Pinpoint the cell where the given text exists, returning its (x, y) midpoint coordinate. 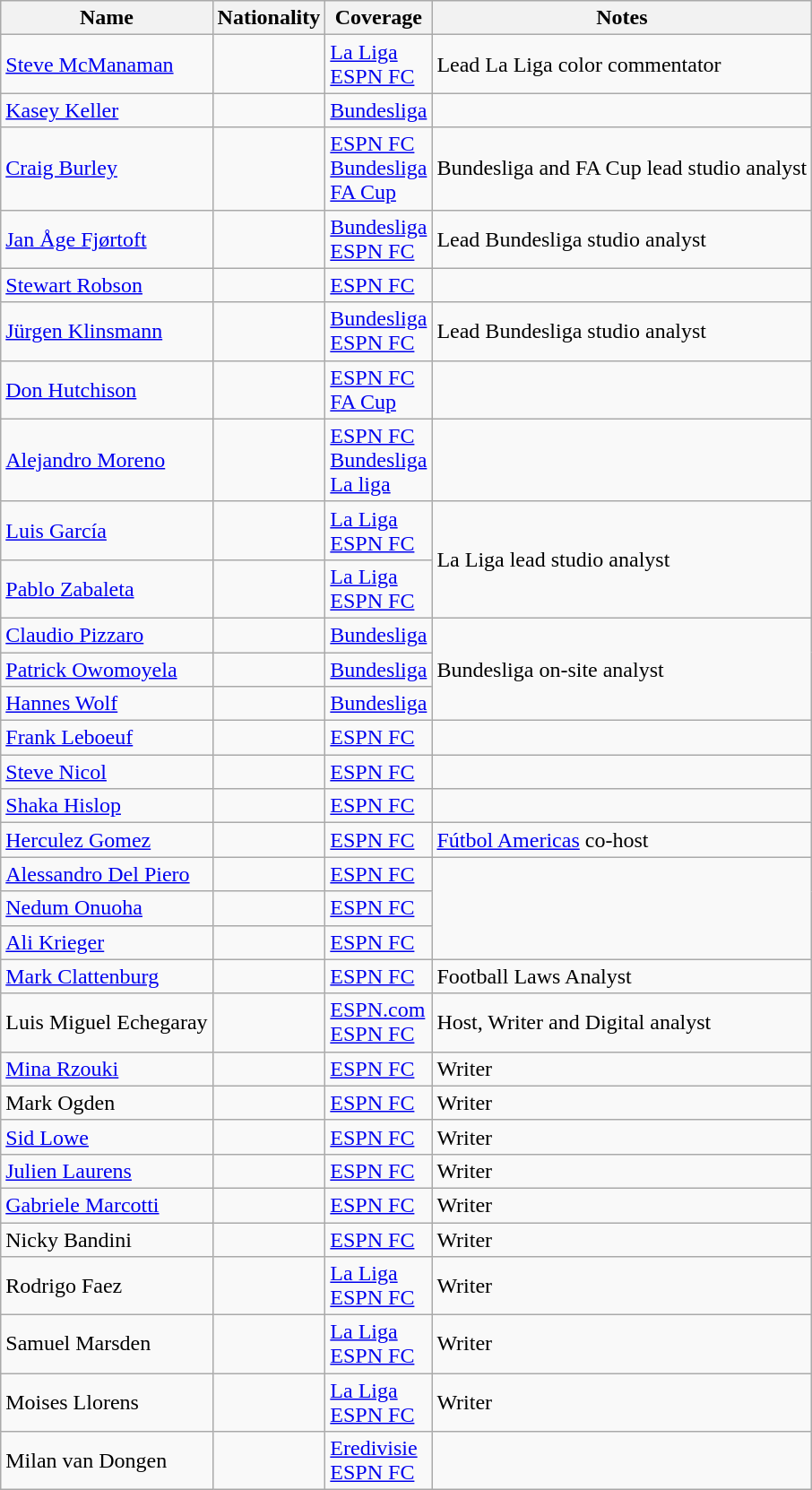
Host, Writer and Digital analyst (622, 1022)
Steve McManaman (107, 65)
Hannes Wolf (107, 704)
Mina Rzouki (107, 1069)
Alessandro Del Piero (107, 874)
Luis García (107, 531)
Rodrigo Faez (107, 1286)
Nedum Onuoha (107, 908)
Jan Åge Fjørtoft (107, 238)
Sid Lowe (107, 1137)
ESPN FCFA Cup (378, 389)
Moises Llorens (107, 1402)
Herculez Gomez (107, 840)
Don Hutchison (107, 389)
Notes (622, 18)
Craig Burley (107, 169)
ESPN FCBundesligaFA Cup (378, 169)
La Liga lead studio analyst (622, 559)
Alejandro Moreno (107, 460)
Shaka Hislop (107, 806)
Coverage (378, 18)
Claudio Pizzaro (107, 635)
Gabriele Marcotti (107, 1205)
Nationality (269, 18)
Nicky Bandini (107, 1240)
Samuel Marsden (107, 1345)
Patrick Owomoyela (107, 670)
Stewart Robson (107, 285)
Milan van Dongen (107, 1461)
EredivisieESPN FC (378, 1461)
ESPN.comESPN FC (378, 1022)
Ali Krieger (107, 942)
Kasey Keller (107, 110)
Name (107, 18)
Luis Miguel Echegaray (107, 1022)
Mark Clattenburg (107, 976)
Pablo Zabaleta (107, 588)
Mark Ogden (107, 1103)
Fútbol Americas co-host (622, 840)
Lead La Liga color commentator (622, 65)
Bundesliga on-site analyst (622, 669)
Julien Laurens (107, 1171)
Bundesliga and FA Cup lead studio analyst (622, 169)
Frank Leboeuf (107, 738)
ESPN FCBundesligaLa liga (378, 460)
Football Laws Analyst (622, 976)
Steve Nicol (107, 772)
Jürgen Klinsmann (107, 332)
